From the cell containing the given text, extract its center point as (X, Y) coordinate. 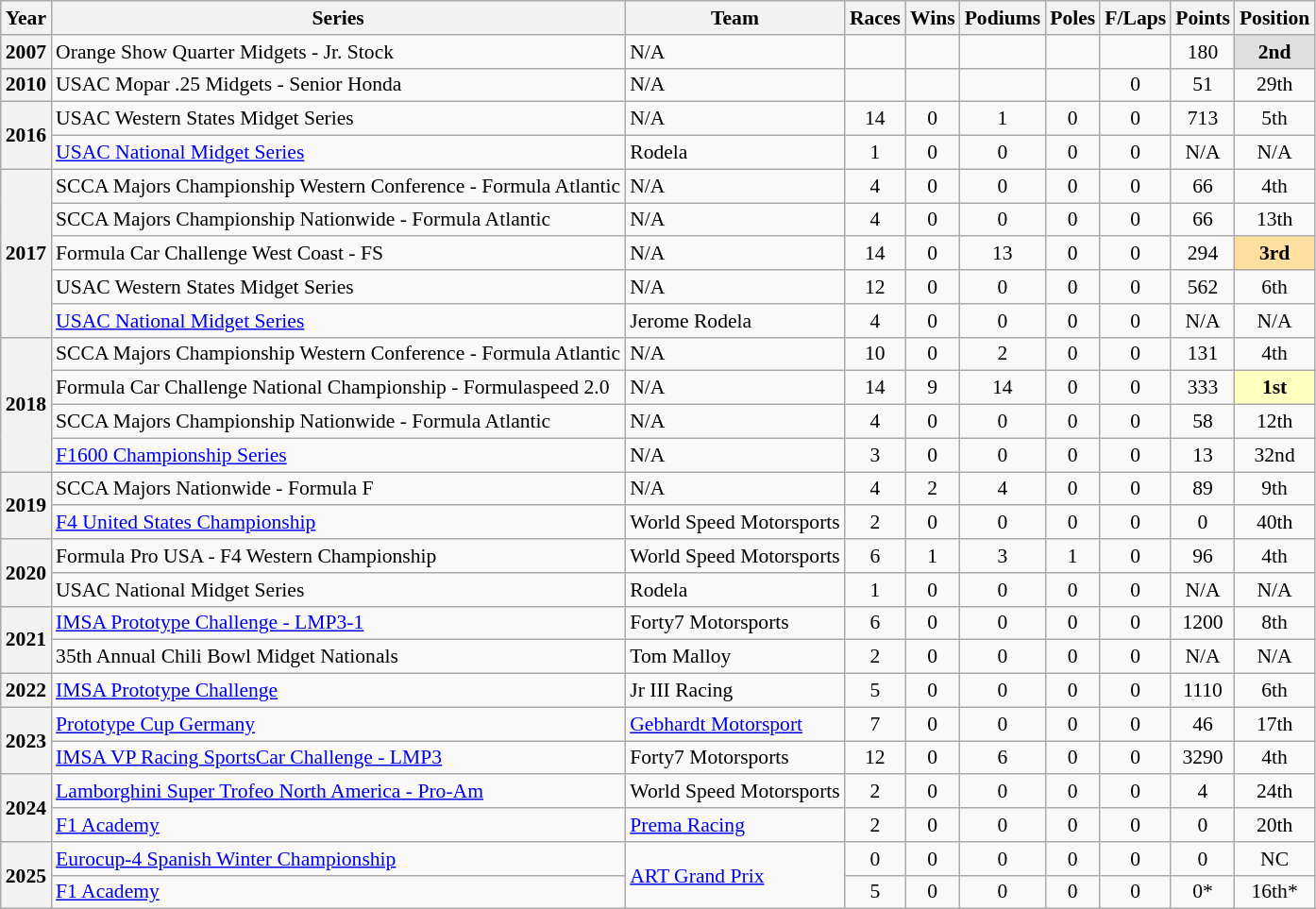
2023 (26, 740)
7 (875, 724)
IMSA VP Racing SportsCar Challenge - LMP3 (338, 758)
5th (1274, 119)
Eurocup-4 Spanish Winter Championship (338, 859)
51 (1203, 85)
16th* (1274, 892)
Races (875, 18)
713 (1203, 119)
180 (1203, 52)
17th (1274, 724)
2025 (26, 876)
Poles (1072, 18)
F4 United States Championship (338, 523)
13th (1274, 220)
2020 (26, 572)
20th (1274, 825)
2017 (26, 253)
2016 (26, 136)
10 (875, 354)
58 (1203, 422)
Formula Pro USA - F4 Western Championship (338, 556)
9 (933, 388)
2018 (26, 404)
35th Annual Chili Bowl Midget Nationals (338, 657)
Prema Racing (734, 825)
1st (1274, 388)
Points (1203, 18)
Formula Car Challenge West Coast - FS (338, 254)
Jerome Rodela (734, 321)
USAC Mopar .25 Midgets - Senior Honda (338, 85)
1200 (1203, 623)
8th (1274, 623)
562 (1203, 287)
IMSA Prototype Challenge - LMP3-1 (338, 623)
Year (26, 18)
2007 (26, 52)
NC (1274, 859)
9th (1274, 489)
3rd (1274, 254)
2019 (26, 506)
40th (1274, 523)
F1600 Championship Series (338, 455)
2nd (1274, 52)
24th (1274, 792)
Prototype Cup Germany (338, 724)
29th (1274, 85)
Lamborghini Super Trofeo North America - Pro-Am (338, 792)
1110 (1203, 691)
0* (1203, 892)
89 (1203, 489)
333 (1203, 388)
SCCA Majors Nationwide - Formula F (338, 489)
F/Laps (1135, 18)
Series (338, 18)
2010 (26, 85)
Wins (933, 18)
32nd (1274, 455)
IMSA Prototype Challenge (338, 691)
Gebhardt Motorsport (734, 724)
Team (734, 18)
46 (1203, 724)
2022 (26, 691)
Orange Show Quarter Midgets - Jr. Stock (338, 52)
294 (1203, 254)
Jr III Racing (734, 691)
131 (1203, 354)
Podiums (1003, 18)
ART Grand Prix (734, 876)
Formula Car Challenge National Championship - Formulaspeed 2.0 (338, 388)
Position (1274, 18)
96 (1203, 556)
3290 (1203, 758)
Tom Malloy (734, 657)
12th (1274, 422)
2021 (26, 640)
2024 (26, 808)
